Determine the (x, y) coordinate at the center of the cell enclosing the given text.  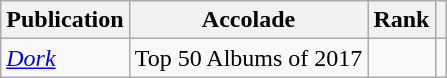
Accolade (248, 20)
Rank (402, 20)
Top 50 Albums of 2017 (248, 58)
Dork (65, 58)
Publication (65, 20)
